Scan for the cell matching the given text and deliver its (x, y) coordinate at center. 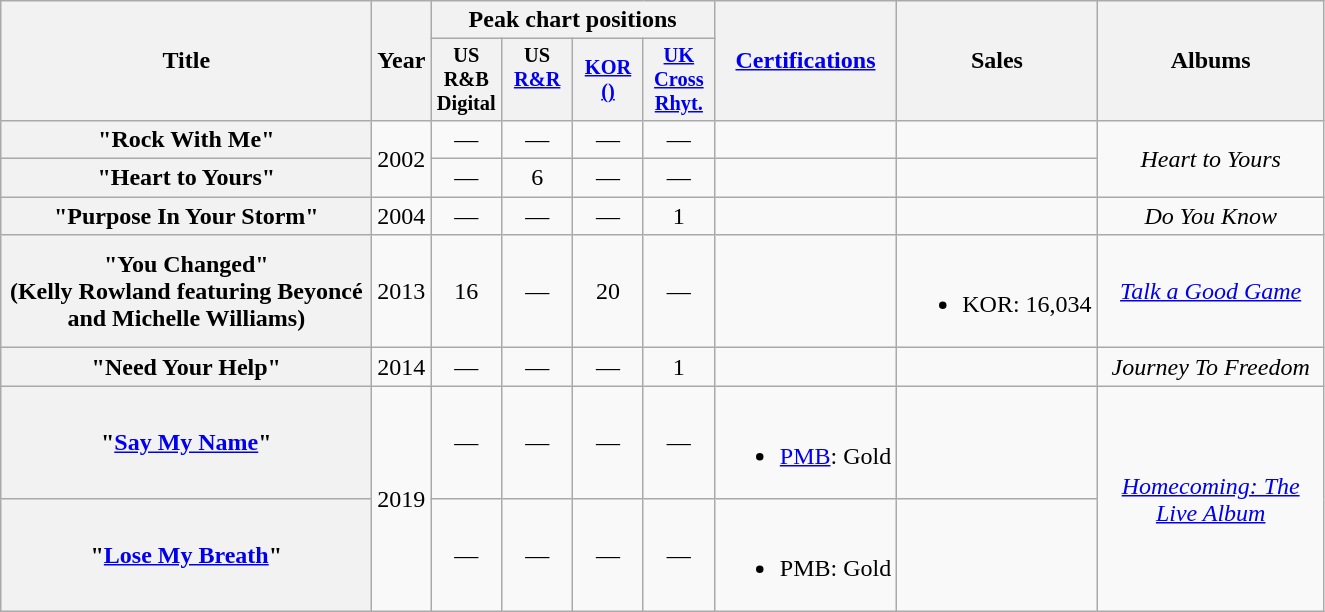
"Say My Name" (186, 442)
Homecoming: The Live Album (1210, 499)
USR&B Digital (466, 80)
Albums (1210, 61)
KOR: 16,034 (997, 292)
2002 (402, 158)
"You Changed"(Kelly Rowland featuring Beyoncé and Michelle Williams) (186, 292)
"Rock With Me" (186, 139)
Talk a Good Game (1210, 292)
2013 (402, 292)
2014 (402, 367)
"Lose My Breath" (186, 556)
Year (402, 61)
"Need Your Help" (186, 367)
20 (608, 292)
KOR() (608, 80)
16 (466, 292)
USR&R (538, 80)
Do You Know (1210, 216)
Title (186, 61)
Sales (997, 61)
Certifications (805, 61)
Journey To Freedom (1210, 367)
UKCross Rhyt. (678, 80)
2019 (402, 499)
"Purpose In Your Storm" (186, 216)
"Heart to Yours" (186, 178)
Heart to Yours (1210, 158)
Peak chart positions (572, 20)
6 (538, 178)
2004 (402, 216)
